Search for the cell housing the specified text and yield its (X, Y) center coordinate. 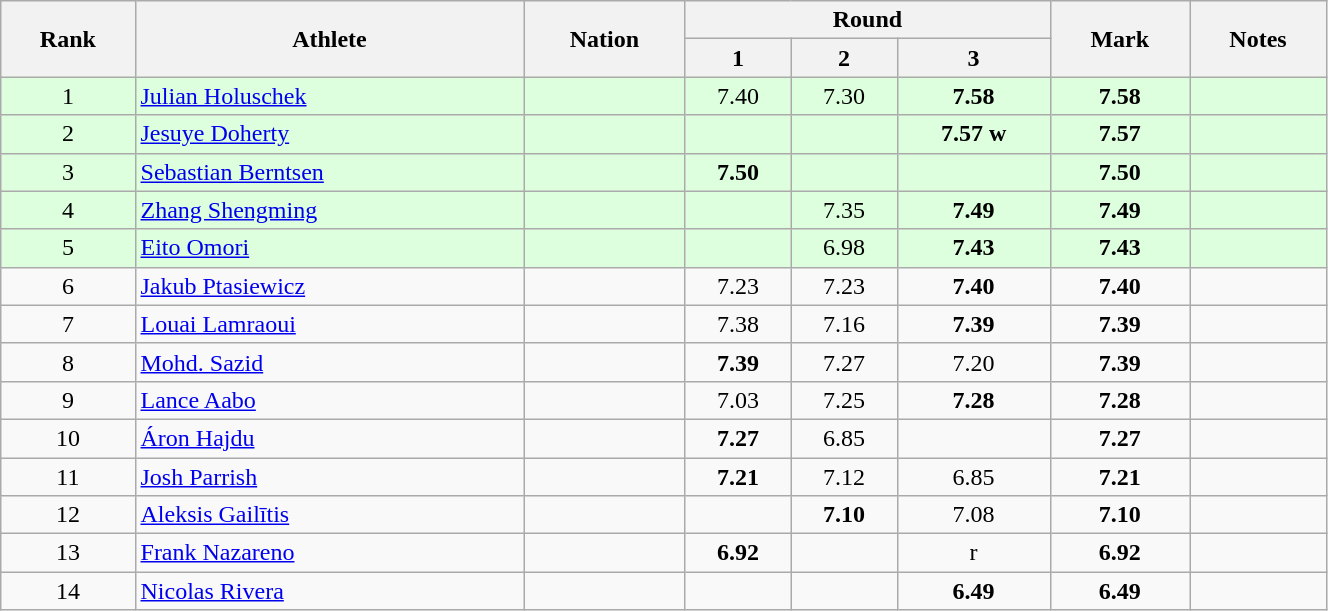
7.16 (844, 324)
Nation (604, 39)
7.20 (974, 362)
6 (68, 286)
4 (68, 210)
7.03 (738, 400)
11 (68, 477)
Athlete (330, 39)
7.08 (974, 515)
Frank Nazareno (330, 553)
Mohd. Sazid (330, 362)
Josh Parrish (330, 477)
7 (68, 324)
Mark (1120, 39)
Sebastian Berntsen (330, 172)
14 (68, 591)
Eito Omori (330, 248)
7.30 (844, 96)
Jesuye Doherty (330, 134)
Áron Hajdu (330, 438)
13 (68, 553)
Round (868, 20)
Nicolas Rivera (330, 591)
8 (68, 362)
Jakub Ptasiewicz (330, 286)
10 (68, 438)
7.57 w (974, 134)
Rank (68, 39)
7.38 (738, 324)
6.98 (844, 248)
7.25 (844, 400)
Julian Holuschek (330, 96)
5 (68, 248)
Aleksis Gailītis (330, 515)
7.57 (1120, 134)
7.12 (844, 477)
9 (68, 400)
7.35 (844, 210)
12 (68, 515)
r (974, 553)
Notes (1258, 39)
Zhang Shengming (330, 210)
Louai Lamraoui (330, 324)
Lance Aabo (330, 400)
